Output the (X, Y) coordinate of the center of the cell containing the given text.  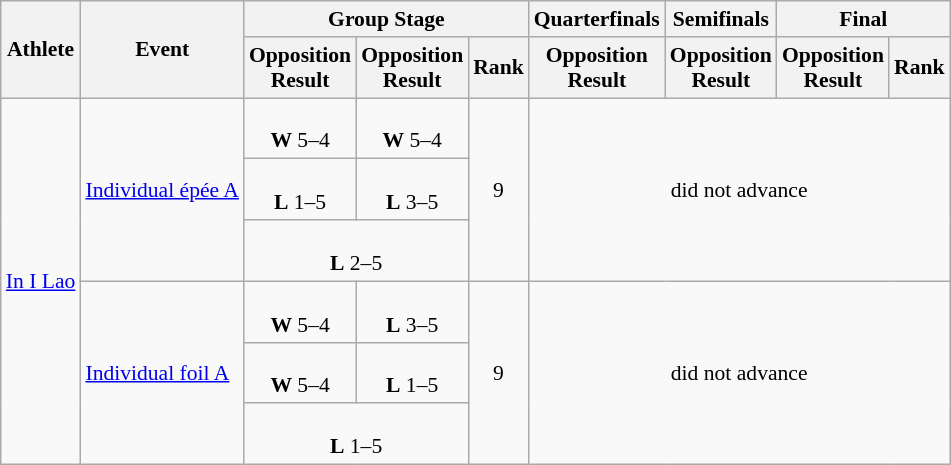
Group Stage (386, 19)
Quarterfinals (597, 19)
Final (864, 19)
Event (162, 50)
Individual foil A (162, 372)
L 2–5 (356, 250)
Athlete (41, 50)
Semifinals (721, 19)
Individual épée A (162, 190)
In I Lao (41, 282)
